Pinpoint the cell where the given text exists, returning its [X, Y] midpoint coordinate. 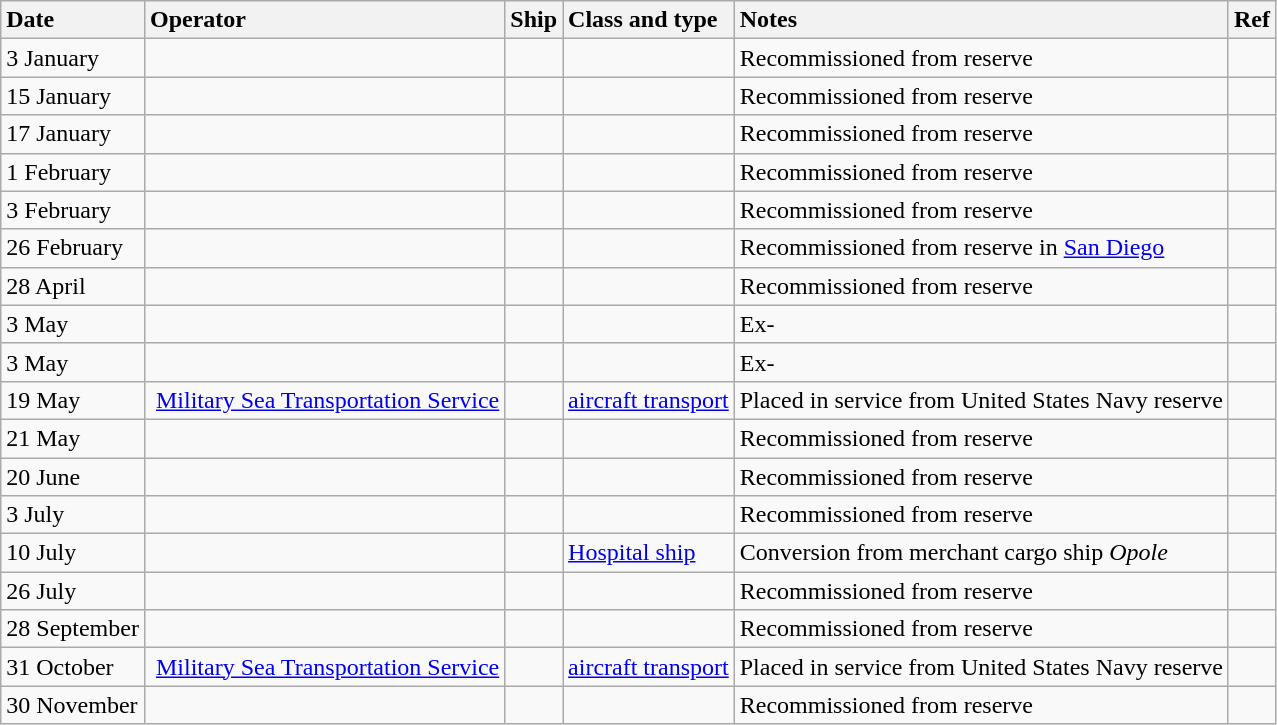
19 May [73, 400]
20 June [73, 477]
Ref [1252, 20]
26 February [73, 248]
21 May [73, 438]
Notes [981, 20]
28 September [73, 629]
3 July [73, 515]
28 April [73, 286]
Conversion from merchant cargo ship Opole [981, 553]
Class and type [649, 20]
Operator [324, 20]
Ship [534, 20]
1 February [73, 172]
Date [73, 20]
Hospital ship [649, 553]
3 January [73, 58]
10 July [73, 553]
17 January [73, 134]
3 February [73, 210]
31 October [73, 667]
Recommissioned from reserve in San Diego [981, 248]
15 January [73, 96]
30 November [73, 705]
26 July [73, 591]
